Capture the cell that displays the provided text and extract its [X, Y] central coordinate. 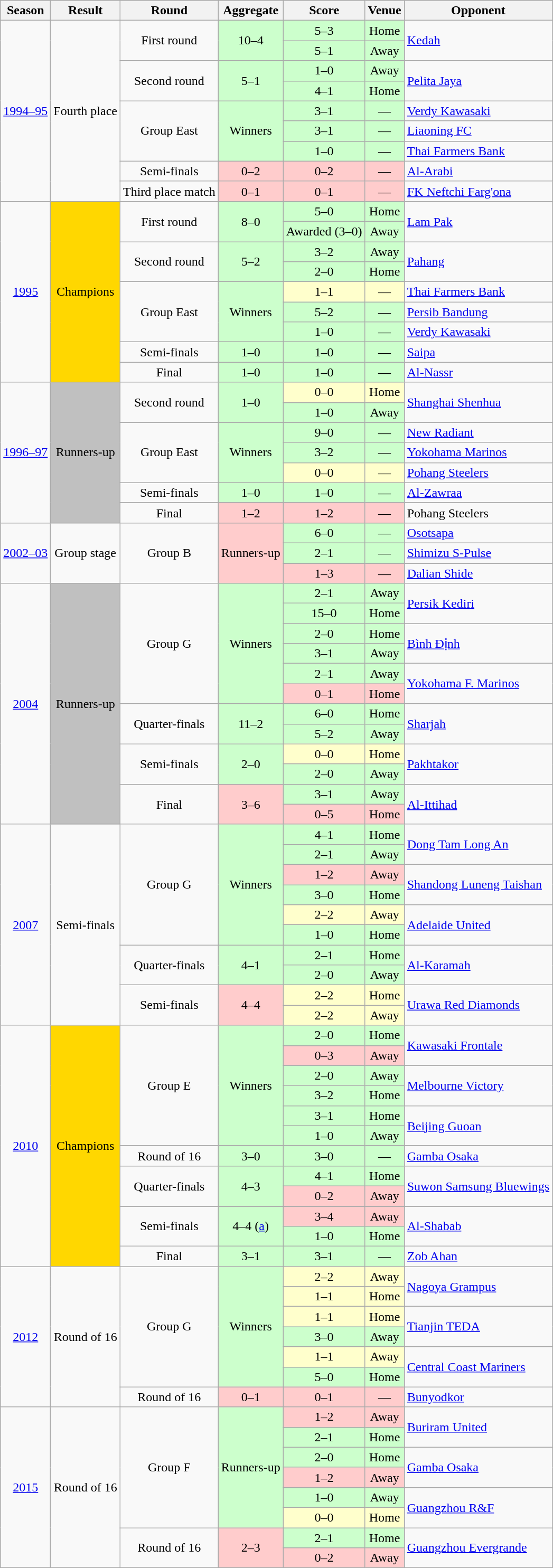
0–5 [324, 814]
Kedah [478, 41]
Group F [170, 1467]
2015 [25, 1487]
10–4 [250, 41]
11–2 [250, 724]
Group B [170, 553]
Al-Nassr [478, 372]
1994–95 [25, 111]
8–0 [250, 221]
Saipa [478, 352]
Pelita Jaya [478, 81]
Bunyodkor [478, 1397]
Al-Karamah [478, 965]
4–4 (a) [250, 1226]
Venue [385, 11]
Adelaide United [478, 925]
Yokohama Marinos [478, 452]
2010 [25, 1146]
3–4 [324, 1216]
Al-Zawraa [478, 493]
Al-Ittihad [478, 804]
Bình Định [478, 644]
Score [324, 11]
Dong Tam Long An [478, 844]
Kawasaki Frontale [478, 1045]
Shanghai Shenhua [478, 402]
1995 [25, 291]
Central Coast Mariners [478, 1367]
4–3 [250, 1186]
1–3 [324, 573]
Guangzhou Evergrande [478, 1548]
0–3 [324, 1055]
Zob Ahan [478, 1257]
Fourth place [86, 111]
Awarded (3–0) [324, 231]
Shimizu S-Pulse [478, 553]
Group E [170, 1085]
2007 [25, 925]
Aggregate [250, 11]
Persib Bandung [478, 312]
3–6 [250, 804]
2–3 [250, 1548]
Melbourne Victory [478, 1085]
Pakhtakor [478, 764]
2012 [25, 1337]
Opponent [478, 11]
Season [25, 11]
4–4 [250, 1005]
1996–97 [25, 452]
Guangzhou R&F [478, 1507]
Shandong Luneng Taishan [478, 884]
Suwon Samsung Bluewings [478, 1186]
Result [86, 11]
Osotsapa [478, 533]
15–0 [324, 613]
Third place match [170, 191]
FK Neftchi Farg'ona [478, 191]
5–3 [324, 31]
Lam Pak [478, 221]
Beijing Guoan [478, 1126]
9–0 [324, 432]
Round [170, 11]
Al-Shabab [478, 1226]
2004 [25, 704]
Dalian Shide [478, 573]
Group stage [86, 553]
Nagoya Grampus [478, 1287]
2002–03 [25, 553]
Urawa Red Diamonds [478, 1005]
Buriram United [478, 1427]
New Radiant [478, 432]
Yokohama F. Marinos [478, 684]
Pahang [478, 262]
Liaoning FC [478, 131]
Tianjin TEDA [478, 1327]
Al-Arabi [478, 171]
Sharjah [478, 724]
Persik Kediri [478, 603]
